Detect which cell encompasses the target text, then output its [X, Y] center coordinate. 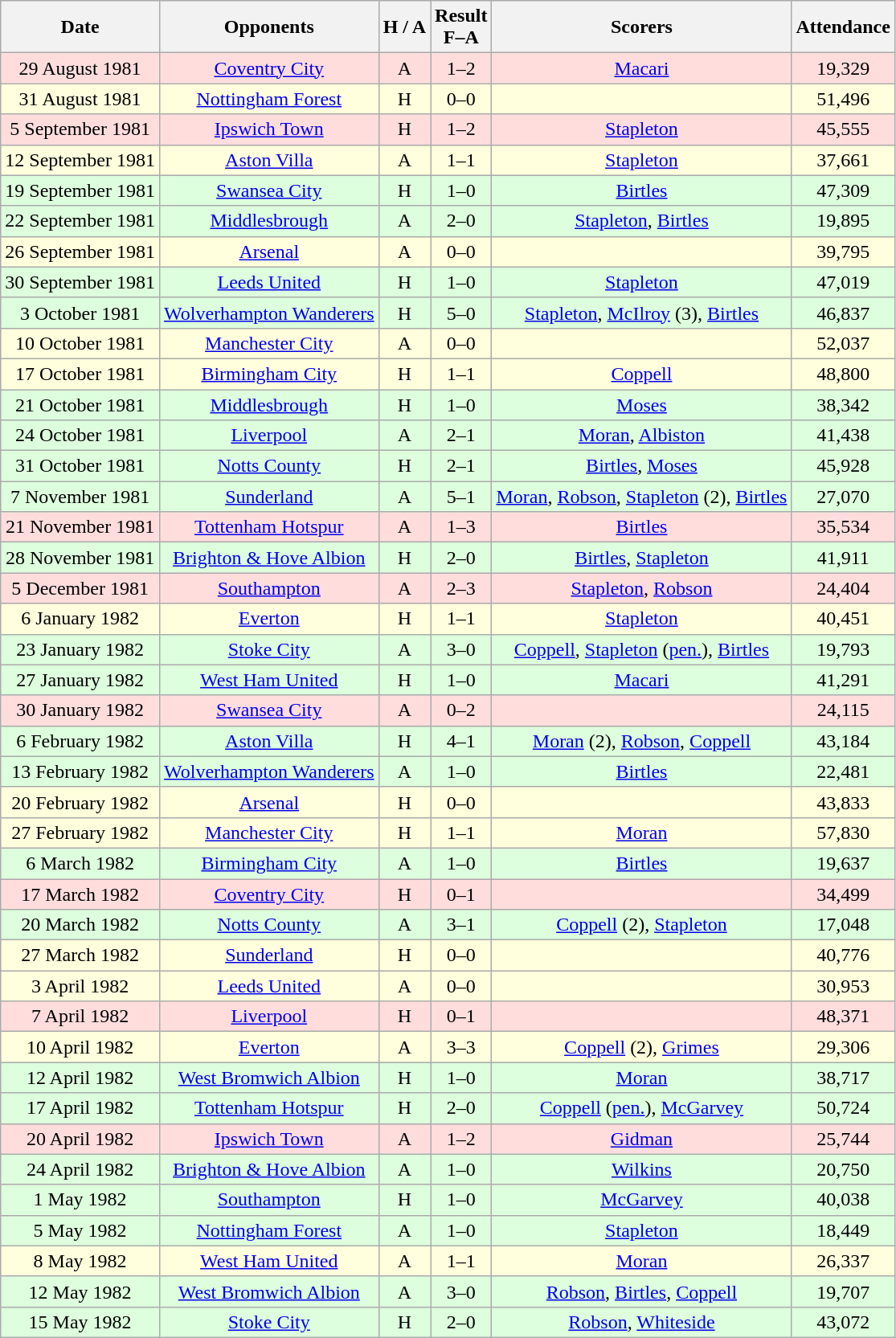
Stapleton, McIlroy (3), Birtles [641, 313]
34,499 [843, 894]
12 April 1982 [80, 1078]
28 November 1981 [80, 558]
Gidman [641, 1139]
45,555 [843, 129]
2–3 [461, 588]
5 May 1982 [80, 1230]
8 May 1982 [80, 1261]
ResultF–A [461, 27]
H / A [404, 27]
57,830 [843, 833]
Moses [641, 404]
21 October 1981 [80, 404]
29 August 1981 [80, 68]
27 March 1982 [80, 955]
17 March 1982 [80, 894]
13 February 1982 [80, 771]
1 May 1982 [80, 1200]
20 April 1982 [80, 1139]
40,038 [843, 1200]
30 September 1981 [80, 282]
24 April 1982 [80, 1169]
46,837 [843, 313]
19 September 1981 [80, 190]
27,070 [843, 497]
Coppell (2), Grimes [641, 1047]
12 September 1981 [80, 160]
48,800 [843, 374]
Coppell [641, 374]
20 February 1982 [80, 802]
Stapleton, Robson [641, 588]
20 March 1982 [80, 925]
Birtles, Stapleton [641, 558]
27 February 1982 [80, 833]
4–1 [461, 741]
6 March 1982 [80, 863]
50,724 [843, 1108]
6 February 1982 [80, 741]
41,438 [843, 436]
6 January 1982 [80, 619]
1–3 [461, 527]
7 November 1981 [80, 497]
Attendance [843, 27]
19,329 [843, 68]
35,534 [843, 527]
24,404 [843, 588]
31 August 1981 [80, 99]
38,717 [843, 1078]
17 April 1982 [80, 1108]
Wilkins [641, 1169]
47,019 [843, 282]
Scorers [641, 27]
Coppell, Stapleton (pen.), Birtles [641, 649]
3 October 1981 [80, 313]
12 May 1982 [80, 1291]
Moran, Robson, Stapleton (2), Birtles [641, 497]
26,337 [843, 1261]
3–1 [461, 925]
45,928 [843, 466]
19,707 [843, 1291]
51,496 [843, 99]
Moran (2), Robson, Coppell [641, 741]
Coppell (2), Stapleton [641, 925]
43,072 [843, 1322]
5–1 [461, 497]
41,291 [843, 680]
0–2 [461, 710]
26 September 1981 [80, 252]
19,637 [843, 863]
5–0 [461, 313]
43,833 [843, 802]
Birtles, Moses [641, 466]
7 April 1982 [80, 1017]
18,449 [843, 1230]
25,744 [843, 1139]
22 September 1981 [80, 221]
22,481 [843, 771]
23 January 1982 [80, 649]
10 April 1982 [80, 1047]
40,451 [843, 619]
21 November 1981 [80, 527]
20,750 [843, 1169]
Date [80, 27]
39,795 [843, 252]
Coppell (pen.), McGarvey [641, 1108]
24,115 [843, 710]
17 October 1981 [80, 374]
Robson, Whiteside [641, 1322]
3 April 1982 [80, 986]
30 January 1982 [80, 710]
Stapleton, Birtles [641, 221]
48,371 [843, 1017]
10 October 1981 [80, 343]
5 September 1981 [80, 129]
19,793 [843, 649]
27 January 1982 [80, 680]
40,776 [843, 955]
52,037 [843, 343]
5 December 1981 [80, 588]
19,895 [843, 221]
17,048 [843, 925]
15 May 1982 [80, 1322]
Robson, Birtles, Coppell [641, 1291]
37,661 [843, 160]
41,911 [843, 558]
31 October 1981 [80, 466]
24 October 1981 [80, 436]
McGarvey [641, 1200]
43,184 [843, 741]
3–3 [461, 1047]
38,342 [843, 404]
Opponents [268, 27]
30,953 [843, 986]
29,306 [843, 1047]
Moran, Albiston [641, 436]
47,309 [843, 190]
